Provide the [X, Y] coordinate of the cell's center where the given text is located.  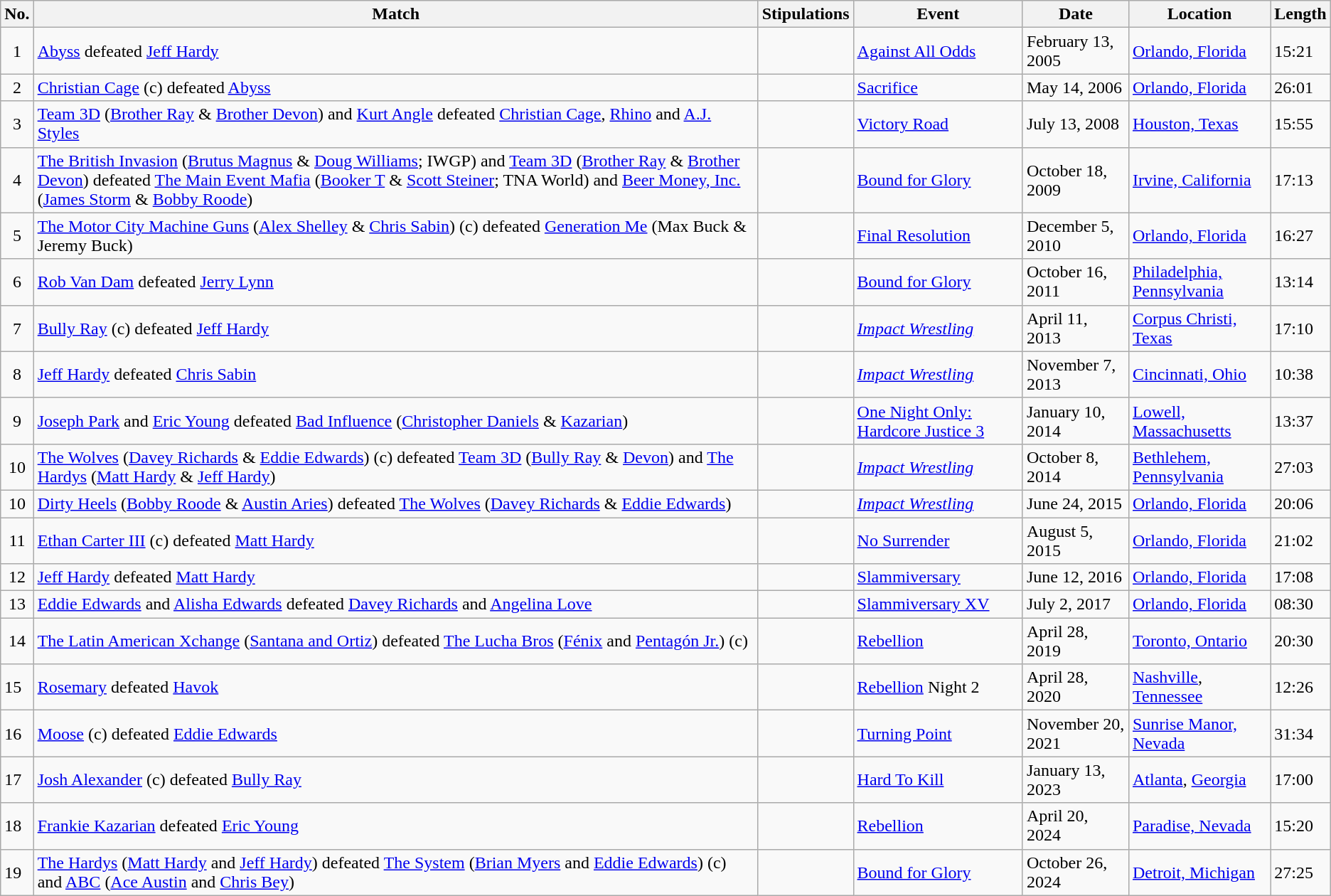
Lowell, Massachusetts [1199, 421]
11 [17, 540]
Irvine, California [1199, 180]
16 [17, 734]
April 20, 2024 [1075, 826]
27:03 [1300, 466]
31:34 [1300, 734]
18 [17, 826]
Dirty Heels (Bobby Roode & Austin Aries) defeated The Wolves (Davey Richards & Eddie Edwards) [395, 503]
Eddie Edwards and Alisha Edwards defeated Davey Richards and Angelina Love [395, 604]
Detroit, Michigan [1199, 872]
June 12, 2016 [1075, 577]
4 [17, 180]
10:38 [1300, 374]
December 5, 2010 [1075, 236]
Houston, Texas [1199, 124]
Length [1300, 14]
Stipulations [806, 14]
16:27 [1300, 236]
3 [17, 124]
October 16, 2011 [1075, 282]
08:30 [1300, 604]
May 14, 2006 [1075, 87]
Corpus Christi, Texas [1199, 329]
17 [17, 779]
9 [17, 421]
April 11, 2013 [1075, 329]
Nashville, Tennessee [1199, 687]
27:25 [1300, 872]
20:06 [1300, 503]
Rosemary defeated Havok [395, 687]
Rebellion Night 2 [938, 687]
Event [938, 14]
2 [17, 87]
7 [17, 329]
13 [17, 604]
Christian Cage (c) defeated Abyss [395, 87]
5 [17, 236]
The Hardys (Matt Hardy and Jeff Hardy) defeated The System (Brian Myers and Eddie Edwards) (c) and ABC (Ace Austin and Chris Bey) [395, 872]
No. [17, 14]
Cincinnati, Ohio [1199, 374]
Joseph Park and Eric Young defeated Bad Influence (Christopher Daniels & Kazarian) [395, 421]
Sacrifice [938, 87]
January 10, 2014 [1075, 421]
21:02 [1300, 540]
19 [17, 872]
13:37 [1300, 421]
November 7, 2013 [1075, 374]
February 13, 2005 [1075, 51]
15 [17, 687]
November 20, 2021 [1075, 734]
Rob Van Dam defeated Jerry Lynn [395, 282]
Toronto, Ontario [1199, 641]
Ethan Carter III (c) defeated Matt Hardy [395, 540]
The Wolves (Davey Richards & Eddie Edwards) (c) defeated Team 3D (Bully Ray & Devon) and The Hardys (Matt Hardy & Jeff Hardy) [395, 466]
July 2, 2017 [1075, 604]
No Surrender [938, 540]
The Latin American Xchange (Santana and Ortiz) defeated The Lucha Bros (Fénix and Pentagón Jr.) (c) [395, 641]
Final Resolution [938, 236]
Jeff Hardy defeated Chris Sabin [395, 374]
June 24, 2015 [1075, 503]
17:13 [1300, 180]
August 5, 2015 [1075, 540]
13:14 [1300, 282]
Paradise, Nevada [1199, 826]
Date [1075, 14]
October 18, 2009 [1075, 180]
April 28, 2020 [1075, 687]
Jeff Hardy defeated Matt Hardy [395, 577]
6 [17, 282]
Moose (c) defeated Eddie Edwards [395, 734]
The Motor City Machine Guns (Alex Shelley & Chris Sabin) (c) defeated Generation Me (Max Buck & Jeremy Buck) [395, 236]
July 13, 2008 [1075, 124]
Slammiversary [938, 577]
Match [395, 14]
Location [1199, 14]
Turning Point [938, 734]
17:00 [1300, 779]
Josh Alexander (c) defeated Bully Ray [395, 779]
Frankie Kazarian defeated Eric Young [395, 826]
Bully Ray (c) defeated Jeff Hardy [395, 329]
Victory Road [938, 124]
1 [17, 51]
Slammiversary XV [938, 604]
Against All Odds [938, 51]
17:10 [1300, 329]
Abyss defeated Jeff Hardy [395, 51]
October 8, 2014 [1075, 466]
8 [17, 374]
October 26, 2024 [1075, 872]
Sunrise Manor, Nevada [1199, 734]
April 28, 2019 [1075, 641]
January 13, 2023 [1075, 779]
15:21 [1300, 51]
Team 3D (Brother Ray & Brother Devon) and Kurt Angle defeated Christian Cage, Rhino and A.J. Styles [395, 124]
17:08 [1300, 577]
Atlanta, Georgia [1199, 779]
26:01 [1300, 87]
20:30 [1300, 641]
One Night Only: Hardcore Justice 3 [938, 421]
14 [17, 641]
Philadelphia, Pennsylvania [1199, 282]
Hard To Kill [938, 779]
Bethlehem, Pennsylvania [1199, 466]
15:55 [1300, 124]
15:20 [1300, 826]
12:26 [1300, 687]
12 [17, 577]
